Scan for the cell matching the given text and deliver its [x, y] coordinate at center. 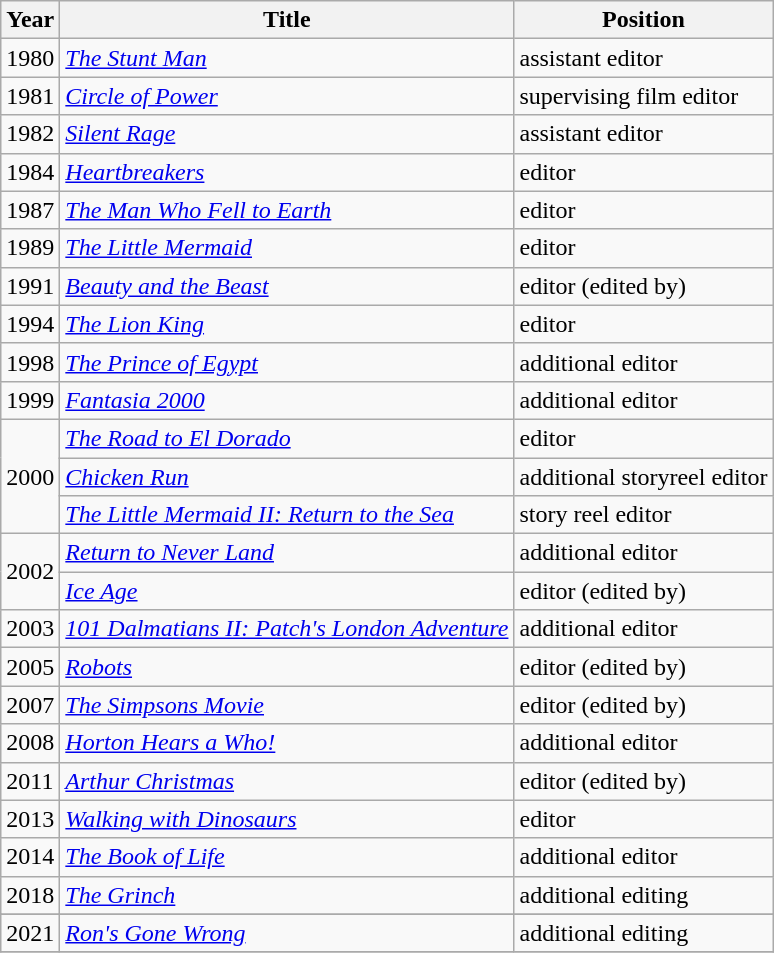
Title [287, 20]
Beauty and the Beast [287, 286]
additional storyreel editor [644, 477]
Robots [287, 667]
Return to Never Land [287, 553]
1981 [30, 96]
2002 [30, 572]
2008 [30, 743]
Heartbreakers [287, 172]
The Simpsons Movie [287, 705]
1994 [30, 324]
2007 [30, 705]
The Book of Life [287, 857]
1998 [30, 362]
1987 [30, 210]
1982 [30, 134]
101 Dalmatians II: Patch's London Adventure [287, 629]
supervising film editor [644, 96]
2011 [30, 781]
Ron's Gone Wrong [287, 933]
The Man Who Fell to Earth [287, 210]
The Grinch [287, 895]
Silent Rage [287, 134]
The Little Mermaid II: Return to the Sea [287, 515]
Walking with Dinosaurs [287, 819]
Ice Age [287, 591]
The Little Mermaid [287, 248]
The Road to El Dorado [287, 438]
1989 [30, 248]
1991 [30, 286]
Chicken Run [287, 477]
Fantasia 2000 [287, 400]
Circle of Power [287, 96]
1999 [30, 400]
1980 [30, 58]
2021 [30, 933]
2005 [30, 667]
Year [30, 20]
The Lion King [287, 324]
Horton Hears a Who! [287, 743]
The Prince of Egypt [287, 362]
1984 [30, 172]
2003 [30, 629]
The Stunt Man [287, 58]
Position [644, 20]
2018 [30, 895]
Arthur Christmas [287, 781]
2013 [30, 819]
2000 [30, 476]
story reel editor [644, 515]
2014 [30, 857]
